Return the [x, y] coordinate for the center point of the cell that contains the specified text.  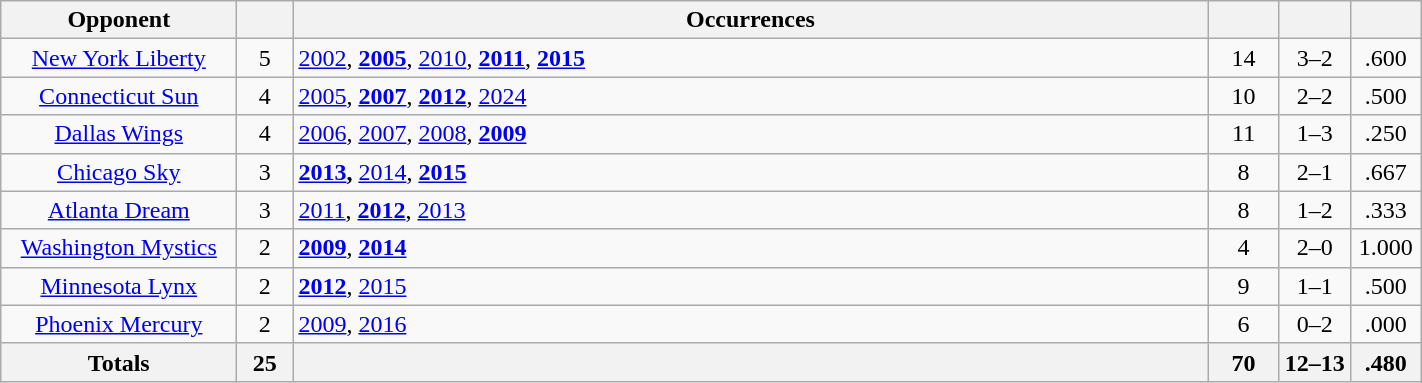
2012, 2015 [750, 286]
1–3 [1314, 134]
2011, 2012, 2013 [750, 210]
2005, 2007, 2012, 2024 [750, 96]
9 [1244, 286]
11 [1244, 134]
2–2 [1314, 96]
6 [1244, 324]
Opponent [119, 20]
.000 [1386, 324]
Connecticut Sun [119, 96]
.600 [1386, 58]
Dallas Wings [119, 134]
14 [1244, 58]
2002, 2005, 2010, 2011, 2015 [750, 58]
.480 [1386, 362]
Washington Mystics [119, 248]
2013, 2014, 2015 [750, 172]
12–13 [1314, 362]
2009, 2016 [750, 324]
.333 [1386, 210]
.667 [1386, 172]
10 [1244, 96]
Minnesota Lynx [119, 286]
1–1 [1314, 286]
5 [265, 58]
2009, 2014 [750, 248]
0–2 [1314, 324]
Atlanta Dream [119, 210]
1.000 [1386, 248]
Phoenix Mercury [119, 324]
2–1 [1314, 172]
2006, 2007, 2008, 2009 [750, 134]
3–2 [1314, 58]
Occurrences [750, 20]
1–2 [1314, 210]
70 [1244, 362]
New York Liberty [119, 58]
Chicago Sky [119, 172]
.250 [1386, 134]
Totals [119, 362]
25 [265, 362]
2–0 [1314, 248]
